Determine the (x, y) coordinate at the center of the cell enclosing the given text.  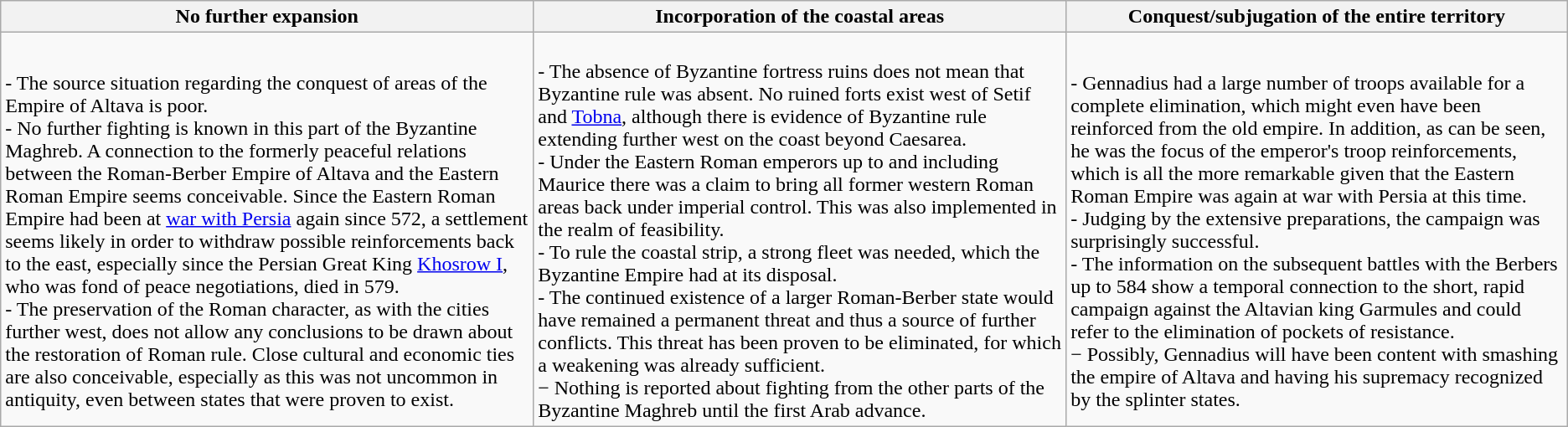
No further expansion (267, 17)
Conquest/subjugation of the entire territory (1317, 17)
Incorporation of the coastal areas (800, 17)
